Identify which cell holds the provided text, then report its (x, y) central coordinate. 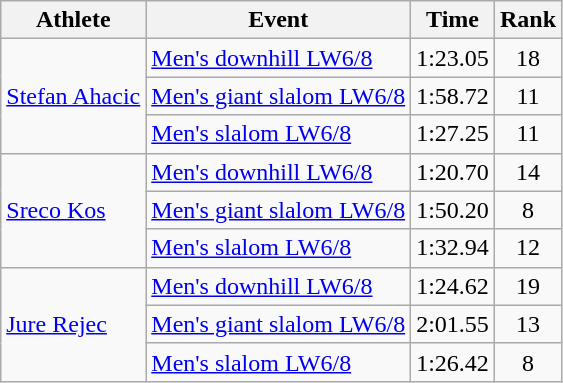
12 (528, 248)
1:32.94 (453, 248)
Time (453, 20)
1:24.62 (453, 286)
Stefan Ahacic (74, 96)
1:20.70 (453, 172)
Event (278, 20)
18 (528, 58)
Rank (528, 20)
14 (528, 172)
19 (528, 286)
Sreco Kos (74, 210)
1:23.05 (453, 58)
1:27.25 (453, 134)
1:50.20 (453, 210)
2:01.55 (453, 324)
Jure Rejec (74, 324)
1:58.72 (453, 96)
1:26.42 (453, 362)
13 (528, 324)
Athlete (74, 20)
